Extract the (x, y) coordinate from the center of the cell holding the provided text.  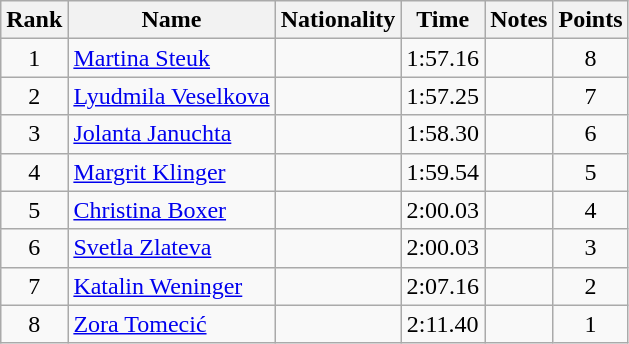
2:11.40 (443, 324)
Notes (519, 20)
Nationality (338, 20)
Zora Tomecić (172, 324)
Christina Boxer (172, 210)
1:57.25 (443, 96)
1:58.30 (443, 134)
Name (172, 20)
Rank (34, 20)
2:07.16 (443, 286)
Margrit Klinger (172, 172)
1:59.54 (443, 172)
Time (443, 20)
Lyudmila Veselkova (172, 96)
1:57.16 (443, 58)
Martina Steuk (172, 58)
Svetla Zlateva (172, 248)
Jolanta Januchta (172, 134)
Katalin Weninger (172, 286)
Points (590, 20)
